Provide the (x, y) coordinate of the cell's center where the given text is located.  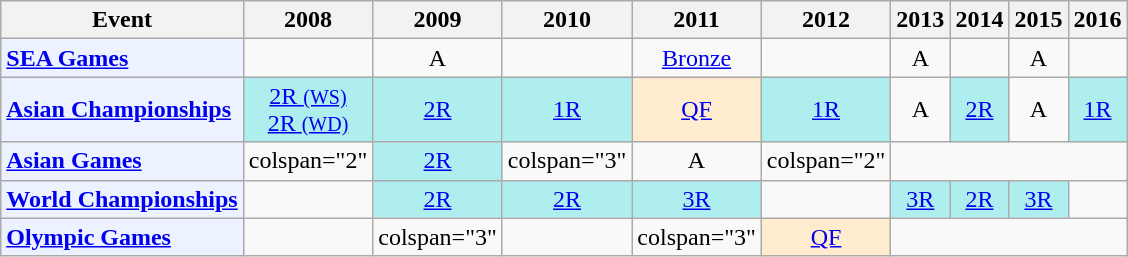
SEA Games (122, 58)
Asian Championships (122, 110)
2011 (697, 20)
2014 (980, 20)
2R (WS) 2R (WD) (308, 110)
2012 (826, 20)
Olympic Games (122, 237)
Event (122, 20)
2015 (1038, 20)
2010 (567, 20)
2016 (1098, 20)
Bronze (697, 58)
2009 (438, 20)
2008 (308, 20)
2013 (920, 20)
World Championships (122, 199)
Asian Games (122, 161)
